Capture the cell that displays the provided text and extract its (x, y) central coordinate. 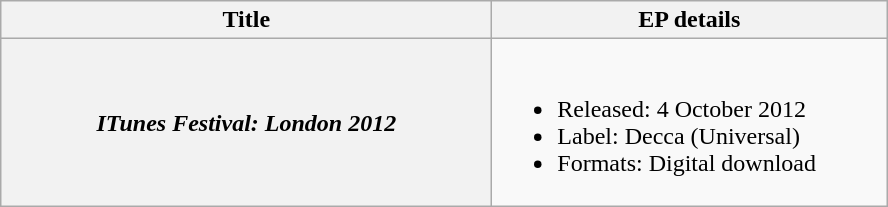
EP details (690, 20)
ITunes Festival: London 2012 (246, 122)
Title (246, 20)
Released: 4 October 2012Label: Decca (Universal)Formats: Digital download (690, 122)
